Identify which cell holds the provided text, then report its [x, y] central coordinate. 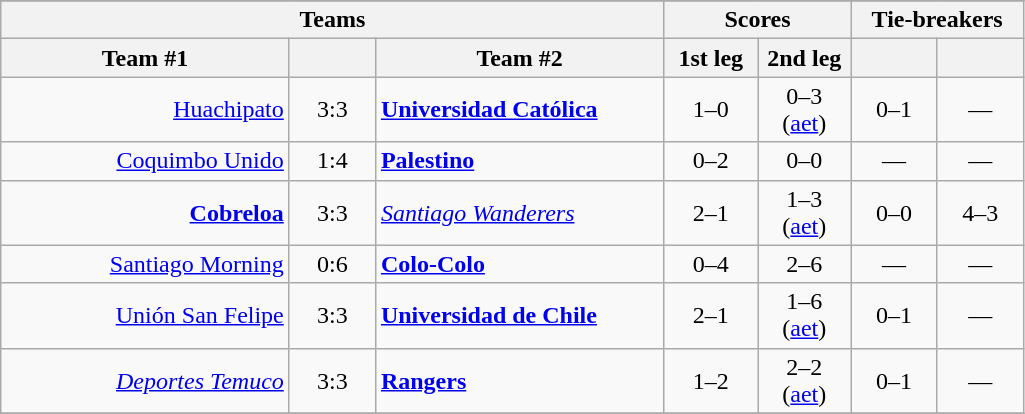
Deportes Temuco [146, 380]
Colo-Colo [520, 264]
Team #1 [146, 58]
0–2 [711, 161]
1:4 [332, 161]
Cobreloa [146, 212]
Scores [758, 20]
Unión San Felipe [146, 316]
1–0 [711, 110]
0–3 (aet) [805, 110]
Rangers [520, 380]
Universidad de Chile [520, 316]
4–3 [980, 212]
1–6 (aet) [805, 316]
1–2 [711, 380]
Coquimbo Unido [146, 161]
0–4 [711, 264]
Palestino [520, 161]
2–6 [805, 264]
1st leg [711, 58]
0:6 [332, 264]
1–3 (aet) [805, 212]
2–2 (aet) [805, 380]
Santiago Wanderers [520, 212]
Santiago Morning [146, 264]
2nd leg [805, 58]
Universidad Católica [520, 110]
Tie-breakers [937, 20]
Huachipato [146, 110]
Team #2 [520, 58]
Teams [332, 20]
